Detect which cell encompasses the target text, then output its (x, y) center coordinate. 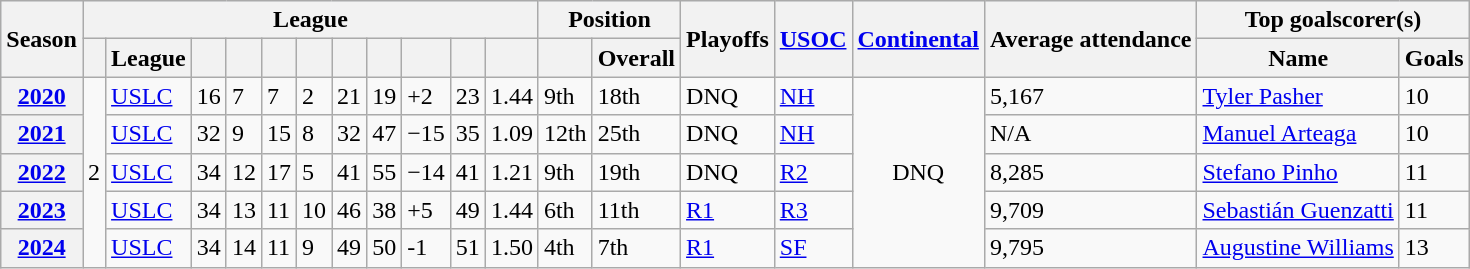
38 (384, 210)
35 (468, 134)
+5 (426, 210)
Position (609, 20)
5,167 (1090, 96)
2022 (42, 172)
R3 (813, 210)
8 (314, 134)
46 (350, 210)
Tyler Pasher (1298, 96)
Top goalscorer(s) (1333, 20)
+2 (426, 96)
Goals (1434, 58)
2021 (42, 134)
R2 (813, 172)
N/A (1090, 134)
1.21 (512, 172)
Augustine Williams (1298, 248)
17 (278, 172)
Overall (636, 58)
Average attendance (1090, 39)
−14 (426, 172)
47 (384, 134)
11th (636, 210)
5 (314, 172)
-1 (426, 248)
21 (350, 96)
19th (636, 172)
7th (636, 248)
15 (278, 134)
14 (244, 248)
2020 (42, 96)
6th (565, 210)
50 (384, 248)
25th (636, 134)
51 (468, 248)
23 (468, 96)
12th (565, 134)
Manuel Arteaga (1298, 134)
1.09 (512, 134)
4th (565, 248)
9,709 (1090, 210)
19 (384, 96)
SF (813, 248)
18th (636, 96)
USOC (813, 39)
16 (208, 96)
Stefano Pinho (1298, 172)
9,795 (1090, 248)
−15 (426, 134)
2024 (42, 248)
1.50 (512, 248)
12 (244, 172)
Playoffs (728, 39)
2023 (42, 210)
Sebastián Guenzatti (1298, 210)
Name (1298, 58)
Continental (918, 39)
8,285 (1090, 172)
Season (42, 39)
55 (384, 172)
